Search for the cell housing the specified text and yield its [x, y] center coordinate. 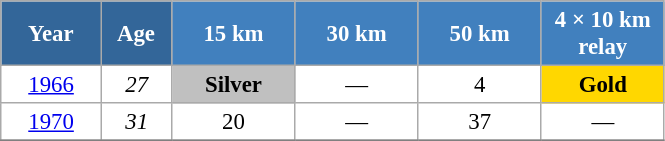
Gold [602, 85]
1966 [52, 85]
31 [136, 122]
50 km [480, 34]
37 [480, 122]
15 km [234, 34]
Silver [234, 85]
1970 [52, 122]
20 [234, 122]
4 × 10 km relay [602, 34]
Age [136, 34]
4 [480, 85]
Year [52, 34]
27 [136, 85]
30 km [356, 34]
